Extract the [X, Y] coordinate from the center of the cell holding the provided text.  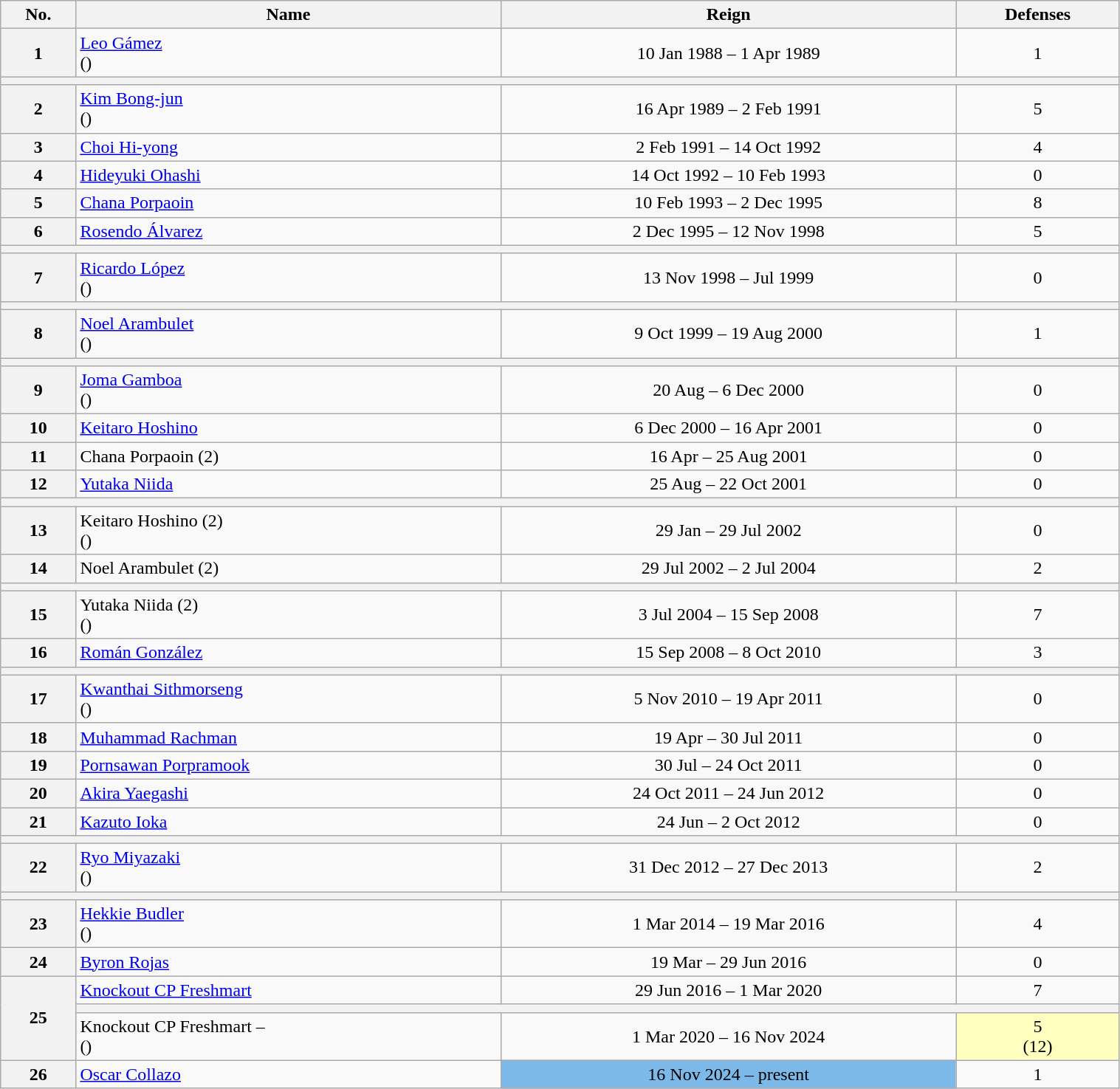
16 Apr – 25 Aug 2001 [728, 456]
21 [38, 822]
9 [38, 390]
31 Dec 2012 – 27 Dec 2013 [728, 868]
20 [38, 793]
Leo Gámez() [288, 53]
Oscar Collazo [288, 1074]
Pornsawan Porpramook [288, 765]
16 Nov 2024 – present [728, 1074]
13 Nov 1998 – Jul 1999 [728, 278]
18 [38, 737]
Chana Porpaoin (2) [288, 456]
Joma Gamboa() [288, 390]
29 Jan – 29 Jul 2002 [728, 530]
Akira Yaegashi [288, 793]
26 [38, 1074]
19 [38, 765]
Román González [288, 653]
3 Jul 2004 – 15 Sep 2008 [728, 614]
1 Mar 2014 – 19 Mar 2016 [728, 924]
15 [38, 614]
2 Feb 1991 – 14 Oct 1992 [728, 147]
No. [38, 15]
Yutaka Niida [288, 484]
6 Dec 2000 – 16 Apr 2001 [728, 428]
10 Jan 1988 – 1 Apr 1989 [728, 53]
Reign [728, 15]
Muhammad Rachman [288, 737]
1 Mar 2020 – 16 Nov 2024 [728, 1037]
19 Apr – 30 Jul 2011 [728, 737]
Choi Hi-yong [288, 147]
12 [38, 484]
15 Sep 2008 – 8 Oct 2010 [728, 653]
22 [38, 868]
Name [288, 15]
9 Oct 1999 – 19 Aug 2000 [728, 334]
Noel Arambulet (2) [288, 568]
Keitaro Hoshino (2)() [288, 530]
25 Aug – 22 Oct 2001 [728, 484]
Ryo Miyazaki() [288, 868]
Byron Rojas [288, 962]
Kazuto Ioka [288, 822]
Kwanthai Sithmorseng() [288, 698]
2 Dec 1995 – 12 Nov 1998 [728, 231]
10 Feb 1993 – 2 Dec 1995 [728, 203]
11 [38, 456]
16 [38, 653]
29 Jul 2002 – 2 Jul 2004 [728, 568]
20 Aug – 6 Dec 2000 [728, 390]
16 Apr 1989 – 2 Feb 1991 [728, 109]
Keitaro Hoshino [288, 428]
24 Jun – 2 Oct 2012 [728, 822]
5(12) [1038, 1037]
Noel Arambulet() [288, 334]
Hideyuki Ohashi [288, 175]
5 Nov 2010 – 19 Apr 2011 [728, 698]
14 [38, 568]
Hekkie Budler() [288, 924]
24 Oct 2011 – 24 Jun 2012 [728, 793]
Yutaka Niida (2)() [288, 614]
Defenses [1038, 15]
Ricardo López() [288, 278]
Rosendo Álvarez [288, 231]
Chana Porpaoin [288, 203]
Knockout CP Freshmart [288, 990]
10 [38, 428]
13 [38, 530]
14 Oct 1992 – 10 Feb 1993 [728, 175]
19 Mar – 29 Jun 2016 [728, 962]
Kim Bong-jun() [288, 109]
17 [38, 698]
29 Jun 2016 – 1 Mar 2020 [728, 990]
23 [38, 924]
24 [38, 962]
6 [38, 231]
Knockout CP Freshmart – () [288, 1037]
30 Jul – 24 Oct 2011 [728, 765]
25 [38, 1018]
